Extract the (x, y) coordinate from the center of the cell holding the provided text.  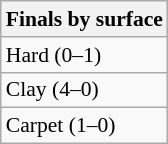
Hard (0–1) (84, 55)
Carpet (1–0) (84, 126)
Finals by surface (84, 19)
Clay (4–0) (84, 90)
